Provide the [X, Y] coordinate of the cell's center where the given text is located.  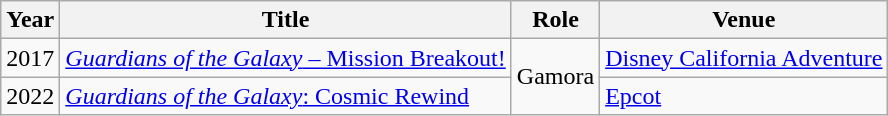
Epcot [744, 96]
Gamora [555, 77]
2017 [30, 58]
Venue [744, 20]
Disney California Adventure [744, 58]
Guardians of the Galaxy: Cosmic Rewind [286, 96]
Title [286, 20]
Guardians of the Galaxy – Mission Breakout! [286, 58]
2022 [30, 96]
Role [555, 20]
Year [30, 20]
